Output the (x, y) coordinate of the center of the cell containing the given text.  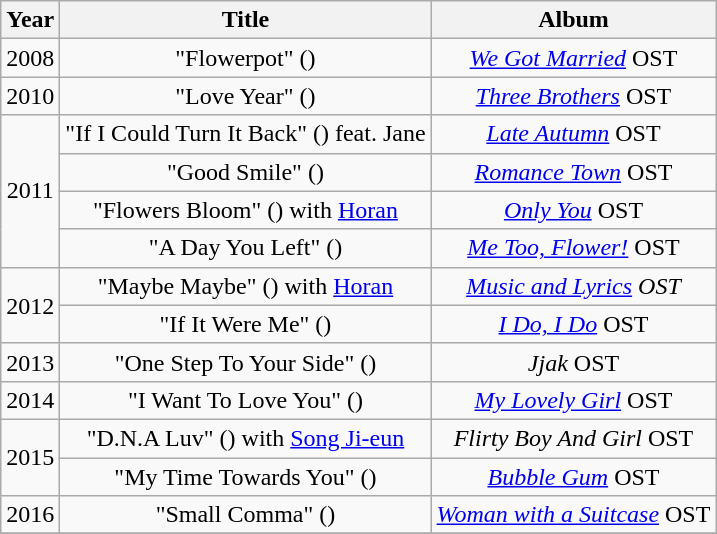
Three Brothers OST (574, 96)
2011 (30, 191)
Me Too, Flower! OST (574, 248)
2012 (30, 305)
"Flowerpot" () (246, 58)
Woman with a Suitcase OST (574, 515)
We Got Married OST (574, 58)
Romance Town OST (574, 172)
"I Want To Love You" () (246, 400)
2008 (30, 58)
Music and Lyrics OST (574, 286)
2016 (30, 515)
Bubble Gum OST (574, 477)
"Flowers Bloom" () with Horan (246, 210)
2013 (30, 362)
"A Day You Left" () (246, 248)
"Small Comma" () (246, 515)
"Maybe Maybe" () with Horan (246, 286)
"If It Were Me" () (246, 324)
Jjak OST (574, 362)
I Do, I Do OST (574, 324)
"D.N.A Luv" () with Song Ji-eun (246, 438)
"My Time Towards You" () (246, 477)
Flirty Boy And Girl OST (574, 438)
Album (574, 20)
Title (246, 20)
2010 (30, 96)
Late Autumn OST (574, 134)
"Good Smile" () (246, 172)
Only You OST (574, 210)
My Lovely Girl OST (574, 400)
"If I Could Turn It Back" () feat. Jane (246, 134)
2015 (30, 457)
"Love Year" () (246, 96)
"One Step To Your Side" () (246, 362)
Year (30, 20)
2014 (30, 400)
